Find where the given text appears and provide that cell's center as (X, Y) coordinate. 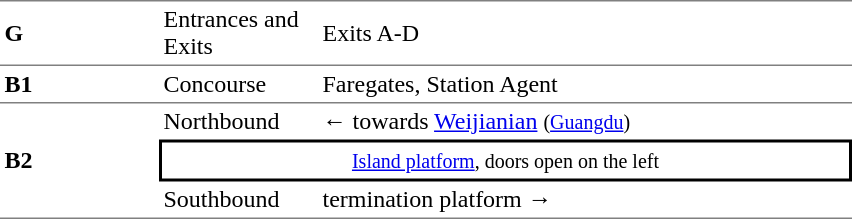
Exits A-D (585, 33)
G (80, 33)
Northbound (238, 122)
Entrances and Exits (238, 33)
Faregates, Station Agent (585, 85)
Concourse (238, 85)
← towards Weijianian (Guangdu) (585, 122)
B1 (80, 85)
Island platform, doors open on the left (506, 161)
